Identify which cell holds the provided text, then report its [X, Y] central coordinate. 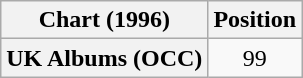
Position [255, 20]
UK Albums (OCC) [104, 58]
Chart (1996) [104, 20]
99 [255, 58]
